Scan for the cell matching the given text and deliver its (X, Y) coordinate at center. 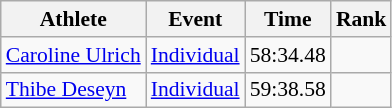
Time (288, 19)
58:34.48 (288, 55)
Rank (362, 19)
Thibe Deseyn (74, 90)
Caroline Ulrich (74, 55)
Event (196, 19)
59:38.58 (288, 90)
Athlete (74, 19)
